Locate the cell with the specified text and output its [X, Y] center coordinate. 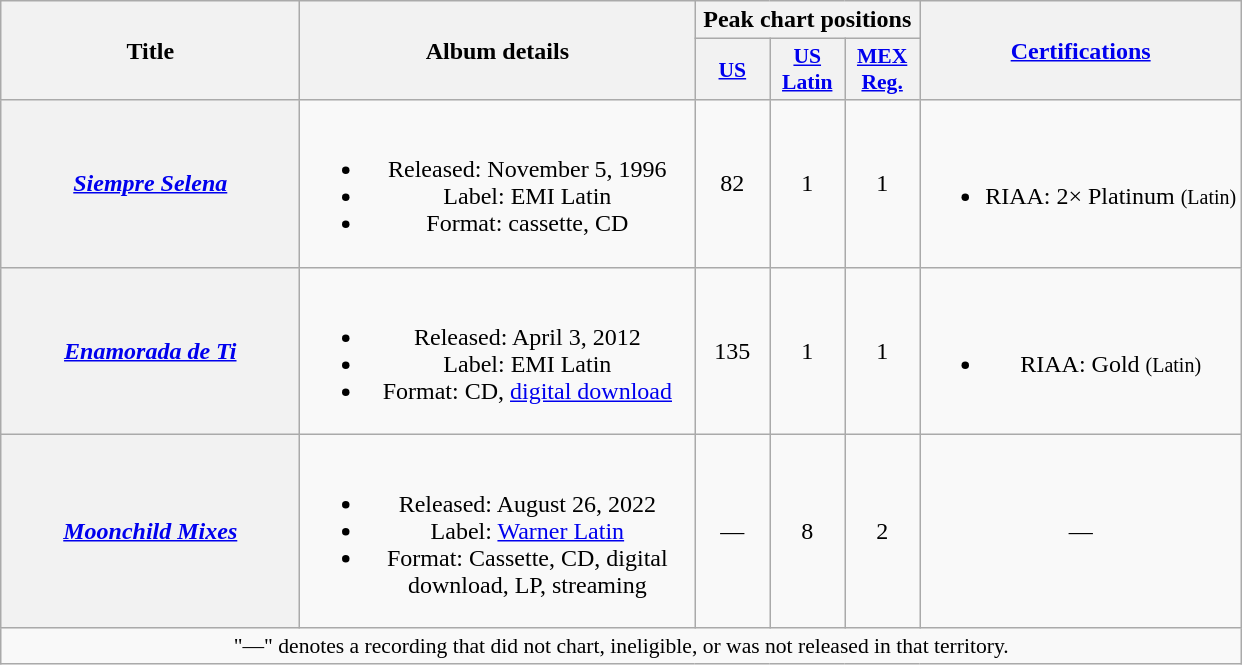
Released: August 26, 2022Label: Warner LatinFormat: Cassette, CD, digital download, LP, streaming [498, 531]
8 [808, 531]
MEXReg. [882, 70]
82 [732, 184]
Enamorada de Ti [150, 350]
US [732, 70]
RIAA: Gold (Latin) [1081, 350]
RIAA: 2× Platinum (Latin) [1081, 184]
Released: April 3, 2012Label: EMI LatinFormat: CD, digital download [498, 350]
Certifications [1081, 50]
Title [150, 50]
Moonchild Mixes [150, 531]
Siempre Selena [150, 184]
135 [732, 350]
USLatin [808, 70]
2 [882, 531]
Peak chart positions [808, 20]
"—" denotes a recording that did not chart, ineligible, or was not released in that territory. [622, 646]
Album details [498, 50]
Released: November 5, 1996Label: EMI LatinFormat: cassette, CD [498, 184]
